Find where the given text appears and provide that cell's center as (x, y) coordinate. 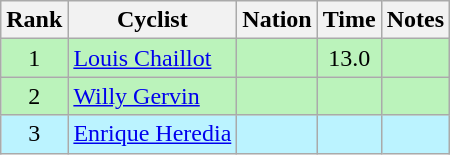
3 (34, 134)
Rank (34, 20)
Louis Chaillot (152, 58)
Enrique Heredia (152, 134)
1 (34, 58)
Willy Gervin (152, 96)
Nation (277, 20)
Time (349, 20)
2 (34, 96)
Cyclist (152, 20)
Notes (415, 20)
13.0 (349, 58)
